Capture the cell that displays the provided text and extract its (X, Y) central coordinate. 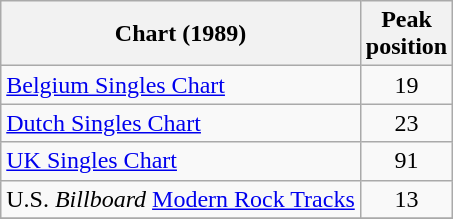
Belgium Singles Chart (181, 85)
23 (406, 123)
Dutch Singles Chart (181, 123)
13 (406, 199)
91 (406, 161)
Chart (1989) (181, 34)
U.S. Billboard Modern Rock Tracks (181, 199)
19 (406, 85)
Peakposition (406, 34)
UK Singles Chart (181, 161)
